For the text-containing cell, return its midpoint in [X, Y] coordinate format. 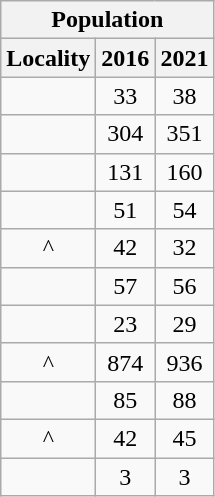
33 [126, 96]
54 [184, 210]
936 [184, 362]
304 [126, 134]
85 [126, 400]
Locality [48, 58]
160 [184, 172]
51 [126, 210]
29 [184, 324]
351 [184, 134]
Population [108, 20]
2021 [184, 58]
88 [184, 400]
45 [184, 438]
23 [126, 324]
2016 [126, 58]
32 [184, 248]
56 [184, 286]
38 [184, 96]
131 [126, 172]
57 [126, 286]
874 [126, 362]
